Provide the (x, y) coordinate of the cell's center where the given text is located.  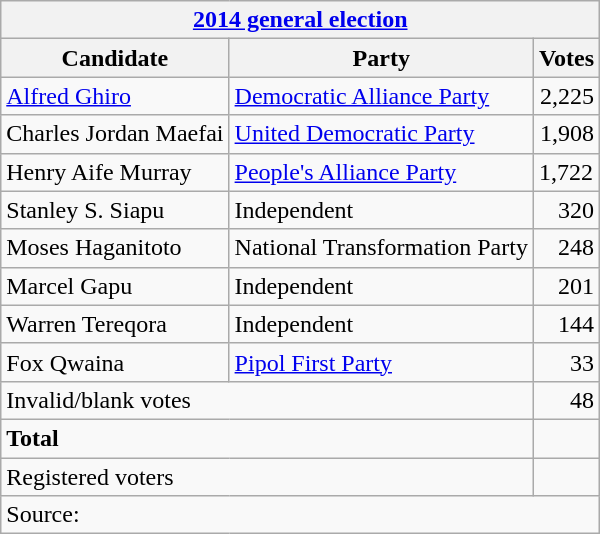
Invalid/blank votes (268, 400)
Warren Tereqora (115, 324)
Registered voters (268, 477)
1,722 (566, 172)
2,225 (566, 96)
Votes (566, 58)
320 (566, 210)
Henry Aife Murray (115, 172)
Candidate (115, 58)
Pipol First Party (381, 362)
248 (566, 248)
1,908 (566, 134)
People's Alliance Party (381, 172)
2014 general election (300, 20)
National Transformation Party (381, 248)
Marcel Gapu (115, 286)
United Democratic Party (381, 134)
Party (381, 58)
33 (566, 362)
Source: (300, 515)
Moses Haganitoto (115, 248)
Alfred Ghiro (115, 96)
Stanley S. Siapu (115, 210)
Democratic Alliance Party (381, 96)
Total (268, 438)
201 (566, 286)
Charles Jordan Maefai (115, 134)
Fox Qwaina (115, 362)
144 (566, 324)
48 (566, 400)
